Extract the (X, Y) coordinate from the center of the cell holding the provided text.  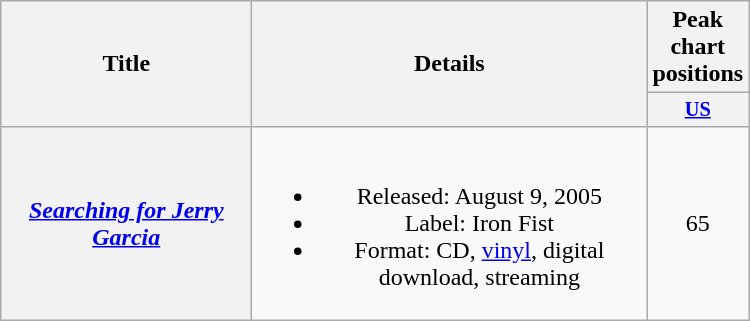
Details (450, 64)
Title (126, 64)
US (698, 110)
Peak chart positions (698, 47)
Released: August 9, 2005Label: Iron FistFormat: CD, vinyl, digital download, streaming (450, 223)
65 (698, 223)
Searching for Jerry Garcia (126, 223)
